Provide the (X, Y) coordinate of the cell's center where the given text is located.  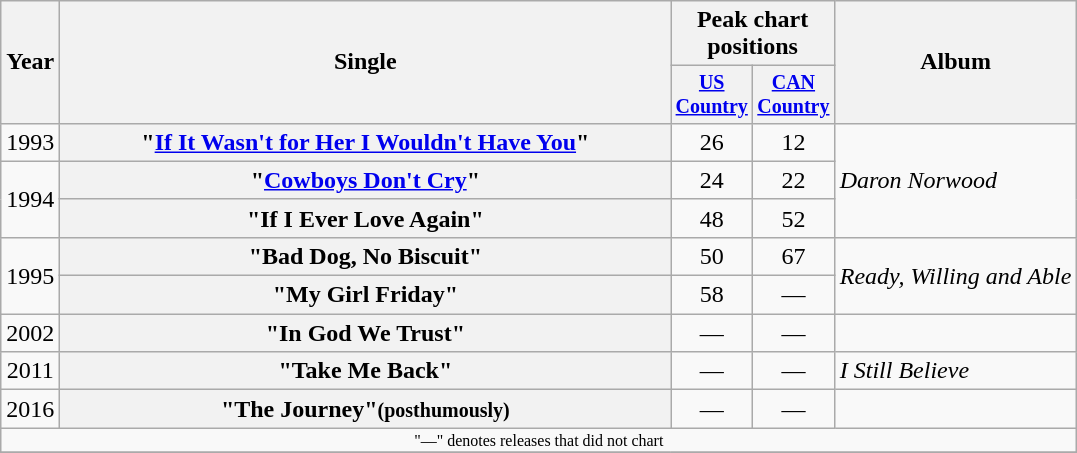
1994 (30, 199)
Album (956, 62)
I Still Believe (956, 371)
Ready, Willing and Able (956, 275)
Single (366, 62)
12 (794, 142)
CAN Country (794, 94)
52 (794, 218)
Year (30, 62)
24 (712, 180)
58 (712, 295)
Daron Norwood (956, 180)
"The Journey"(posthumously) (366, 409)
Peak chartpositions (752, 34)
1993 (30, 142)
"Cowboys Don't Cry" (366, 180)
US Country (712, 94)
"—" denotes releases that did not chart (539, 440)
1995 (30, 275)
2002 (30, 333)
2016 (30, 409)
"If It Wasn't for Her I Wouldn't Have You" (366, 142)
"If I Ever Love Again" (366, 218)
48 (712, 218)
"Bad Dog, No Biscuit" (366, 256)
50 (712, 256)
26 (712, 142)
67 (794, 256)
"In God We Trust" (366, 333)
22 (794, 180)
"Take Me Back" (366, 371)
2011 (30, 371)
"My Girl Friday" (366, 295)
